For the text-containing cell, return its midpoint in [x, y] coordinate format. 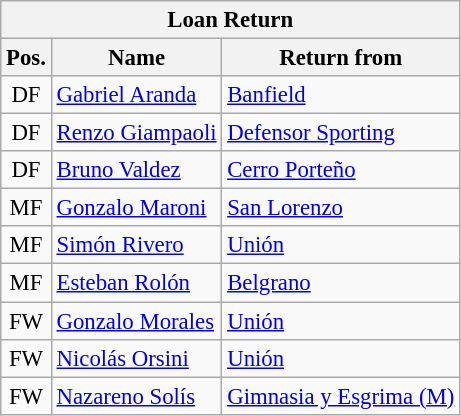
Belgrano [341, 283]
Gabriel Aranda [136, 95]
Renzo Giampaoli [136, 133]
Name [136, 58]
Gonzalo Morales [136, 321]
Bruno Valdez [136, 170]
Nicolás Orsini [136, 358]
Gimnasia y Esgrima (M) [341, 396]
Nazareno Solís [136, 396]
Esteban Rolón [136, 283]
Return from [341, 58]
Banfield [341, 95]
San Lorenzo [341, 208]
Loan Return [230, 20]
Defensor Sporting [341, 133]
Simón Rivero [136, 245]
Gonzalo Maroni [136, 208]
Cerro Porteño [341, 170]
Pos. [26, 58]
